Output the (x, y) coordinate of the center of the cell containing the given text.  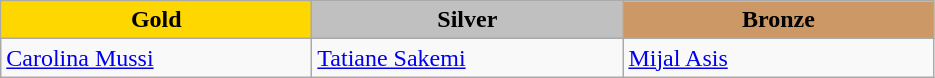
Silver (468, 20)
Tatiane Sakemi (468, 58)
Carolina Mussi (156, 58)
Gold (156, 20)
Bronze (778, 20)
Mijal Asis (778, 58)
